Return [X, Y] of the center of cell containing provided text 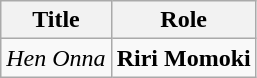
Hen Onna [56, 58]
Riri Momoki [184, 58]
Role [184, 20]
Title [56, 20]
